Return the (x, y) coordinate for the center point of the cell that contains the specified text.  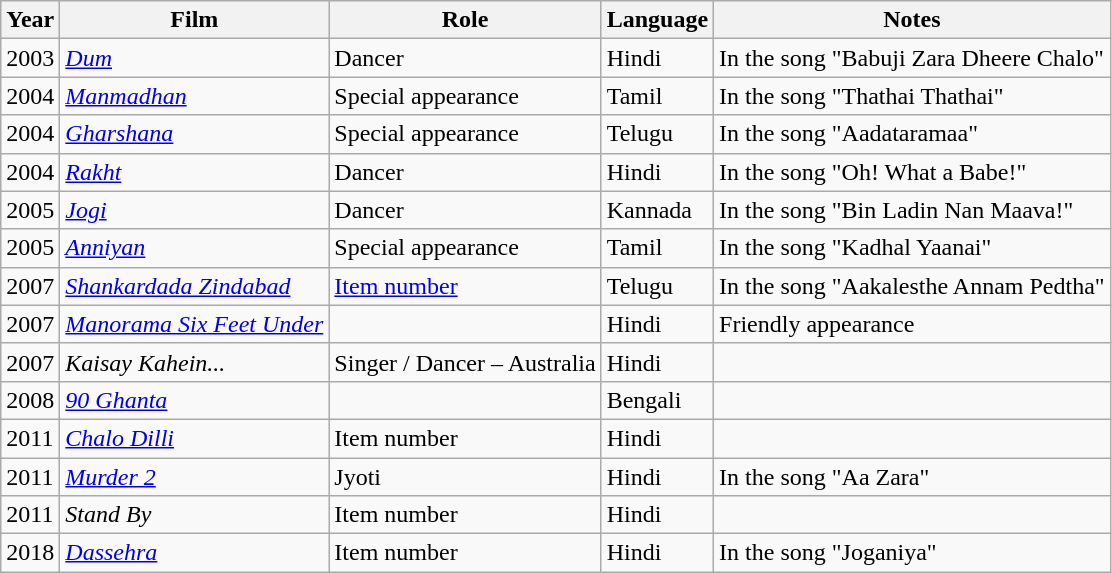
2018 (30, 553)
Friendly appearance (912, 324)
In the song "Kadhal Yaanai" (912, 248)
Manmadhan (194, 96)
In the song "Joganiya" (912, 553)
Anniyan (194, 248)
Manorama Six Feet Under (194, 324)
Dum (194, 58)
Year (30, 20)
Rakht (194, 172)
Language (657, 20)
In the song "Aakalesthe Annam Pedtha" (912, 286)
Gharshana (194, 134)
Shankardada Zindabad (194, 286)
Kaisay Kahein... (194, 362)
90 Ghanta (194, 400)
In the song "Aadataramaa" (912, 134)
2008 (30, 400)
Notes (912, 20)
In the song "Bin Ladin Nan Maava!" (912, 210)
In the song "Babuji Zara Dheere Chalo" (912, 58)
In the song "Aa Zara" (912, 477)
Dassehra (194, 553)
In the song "Thathai Thathai" (912, 96)
Film (194, 20)
2003 (30, 58)
Stand By (194, 515)
In the song "Oh! What a Babe!" (912, 172)
Singer / Dancer – Australia (465, 362)
Murder 2 (194, 477)
Bengali (657, 400)
Chalo Dilli (194, 438)
Jyoti (465, 477)
Kannada (657, 210)
Jogi (194, 210)
Role (465, 20)
